Identify which cell holds the provided text, then report its (x, y) central coordinate. 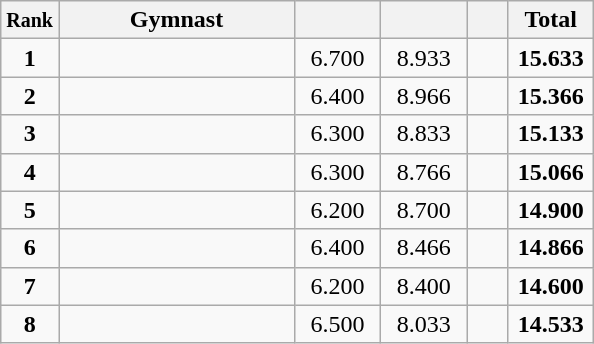
15.066 (551, 172)
Gymnast (176, 20)
3 (30, 134)
8.033 (424, 324)
14.900 (551, 210)
15.366 (551, 96)
15.633 (551, 58)
15.133 (551, 134)
8.833 (424, 134)
8.700 (424, 210)
6 (30, 248)
1 (30, 58)
7 (30, 286)
8.966 (424, 96)
Rank (30, 20)
6.500 (338, 324)
8.933 (424, 58)
2 (30, 96)
14.533 (551, 324)
4 (30, 172)
6.700 (338, 58)
8.766 (424, 172)
14.866 (551, 248)
8.400 (424, 286)
5 (30, 210)
8 (30, 324)
14.600 (551, 286)
8.466 (424, 248)
Total (551, 20)
